Capture the cell that displays the provided text and extract its [X, Y] central coordinate. 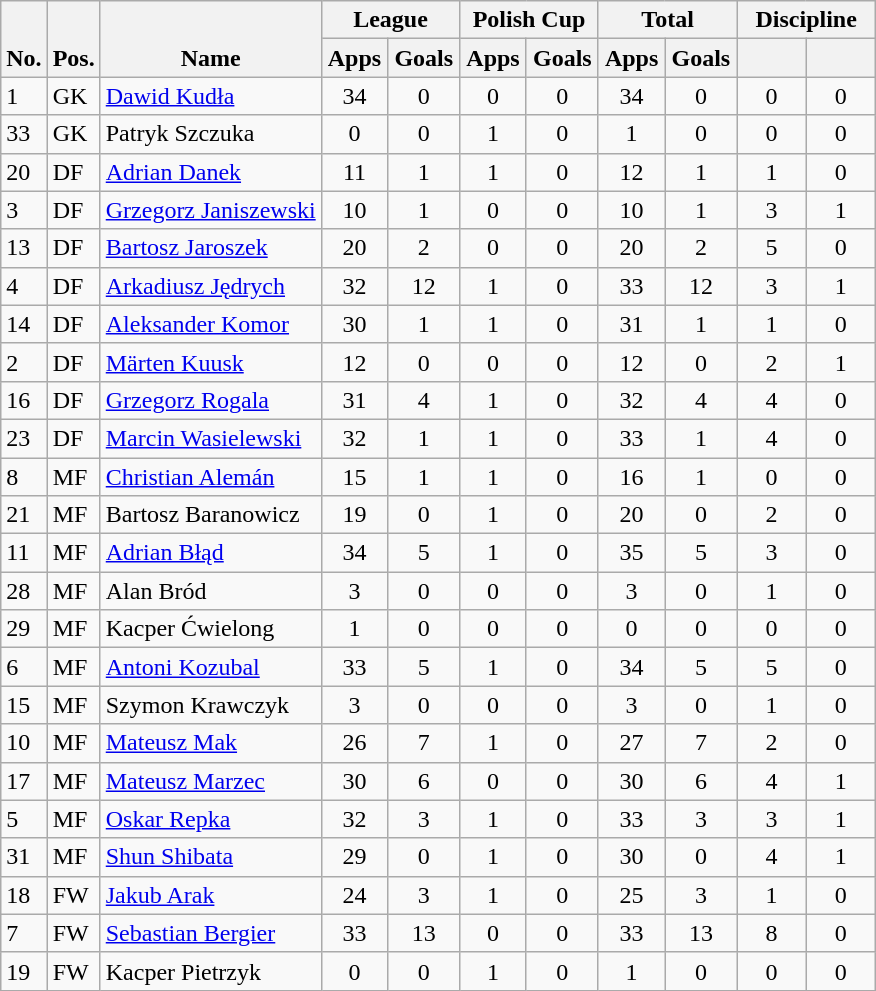
Dawid Kudła [210, 96]
Pos. [74, 39]
Grzegorz Janiszewski [210, 210]
27 [632, 743]
Aleksander Komor [210, 324]
24 [354, 895]
Arkadiusz Jędrych [210, 286]
Shun Shibata [210, 857]
35 [632, 553]
Szymon Krawczyk [210, 705]
25 [632, 895]
17 [24, 781]
Bartosz Jaroszek [210, 248]
League [390, 20]
No. [24, 39]
Discipline [806, 20]
Kacper Pietrzyk [210, 971]
Mateusz Marzec [210, 781]
Adrian Danek [210, 172]
Märten Kuusk [210, 362]
Sebastian Bergier [210, 933]
Kacper Ćwielong [210, 629]
Total [668, 20]
14 [24, 324]
18 [24, 895]
Jakub Arak [210, 895]
23 [24, 438]
21 [24, 515]
Name [210, 39]
Patryk Szczuka [210, 134]
Alan Bród [210, 591]
Oskar Repka [210, 819]
Adrian Błąd [210, 553]
Bartosz Baranowicz [210, 515]
Antoni Kozubal [210, 667]
Mateusz Mak [210, 743]
Polish Cup [530, 20]
Christian Alemán [210, 477]
28 [24, 591]
26 [354, 743]
Marcin Wasielewski [210, 438]
Grzegorz Rogala [210, 400]
